Provide the (X, Y) coordinate of the cell's center where the given text is located.  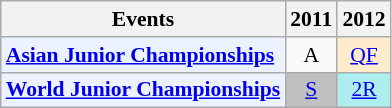
World Junior Championships (143, 90)
2011 (311, 19)
A (311, 55)
QF (364, 55)
S (311, 90)
Events (143, 19)
2012 (364, 19)
Asian Junior Championships (143, 55)
2R (364, 90)
